Return the [X, Y] coordinate for the center point of the cell that contains the specified text.  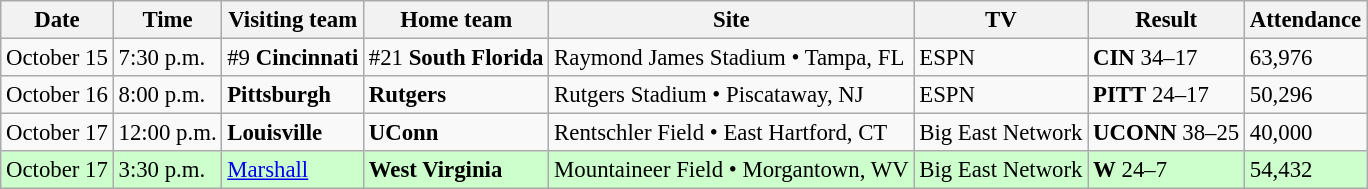
PITT 24–17 [1166, 95]
50,296 [1306, 95]
54,432 [1306, 170]
Rutgers Stadium • Piscataway, NJ [732, 95]
October 16 [57, 95]
West Virginia [456, 170]
40,000 [1306, 133]
W 24–7 [1166, 170]
7:30 p.m. [168, 58]
3:30 p.m. [168, 170]
Home team [456, 20]
63,976 [1306, 58]
Attendance [1306, 20]
Visiting team [293, 20]
Date [57, 20]
#9 Cincinnati [293, 58]
#21 South Florida [456, 58]
Rutgers [456, 95]
Pittsburgh [293, 95]
Raymond James Stadium • Tampa, FL [732, 58]
Rentschler Field • East Hartford, CT [732, 133]
12:00 p.m. [168, 133]
Mountaineer Field • Morgantown, WV [732, 170]
Result [1166, 20]
October 15 [57, 58]
CIN 34–17 [1166, 58]
Marshall [293, 170]
Louisville [293, 133]
UCONN 38–25 [1166, 133]
UConn [456, 133]
8:00 p.m. [168, 95]
TV [1001, 20]
Site [732, 20]
Time [168, 20]
